Return the (X, Y) coordinate for the center point of the cell that contains the specified text.  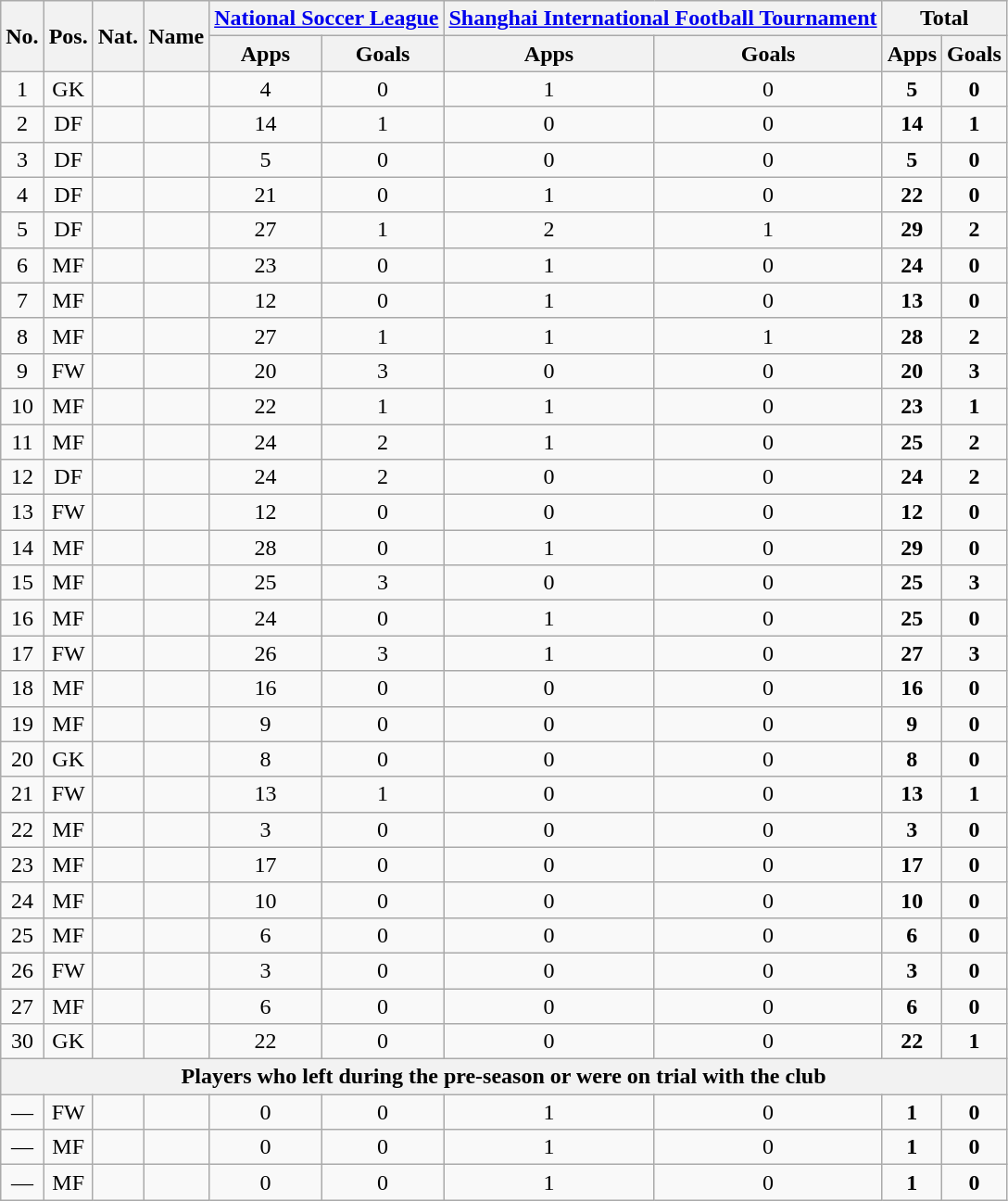
30 (22, 1042)
18 (22, 689)
Shanghai International Football Tournament (663, 19)
National Soccer League (326, 19)
11 (22, 442)
Total (944, 19)
Pos. (69, 36)
15 (22, 583)
Nat. (118, 36)
Players who left during the pre-season or were on trial with the club (504, 1077)
No. (22, 36)
Name (176, 36)
7 (22, 300)
19 (22, 724)
